Detect which cell encompasses the target text, then output its (X, Y) center coordinate. 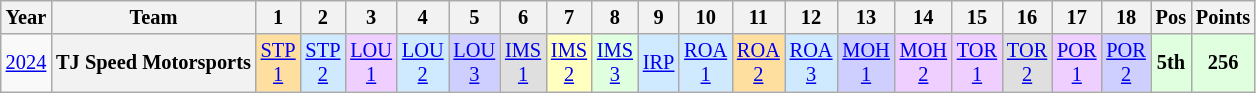
IMS3 (615, 63)
LOU2 (423, 63)
1 (278, 17)
IMS2 (569, 63)
Year (26, 17)
ROA3 (812, 63)
LOU1 (371, 63)
9 (658, 17)
Team (154, 17)
2024 (26, 63)
17 (1076, 17)
IRP (658, 63)
2 (324, 17)
STP2 (324, 63)
MOH2 (924, 63)
13 (866, 17)
MOH1 (866, 63)
ROA1 (706, 63)
LOU3 (474, 63)
POR2 (1126, 63)
ROA2 (758, 63)
IMS1 (523, 63)
3 (371, 17)
TOR2 (1027, 63)
POR1 (1076, 63)
TJ Speed Motorsports (154, 63)
11 (758, 17)
15 (977, 17)
4 (423, 17)
256 (1223, 63)
14 (924, 17)
8 (615, 17)
5 (474, 17)
16 (1027, 17)
18 (1126, 17)
Pos (1171, 17)
10 (706, 17)
5th (1171, 63)
12 (812, 17)
TOR1 (977, 63)
7 (569, 17)
STP1 (278, 63)
6 (523, 17)
Points (1223, 17)
